Provide the [X, Y] coordinate of the cell's center where the given text is located.  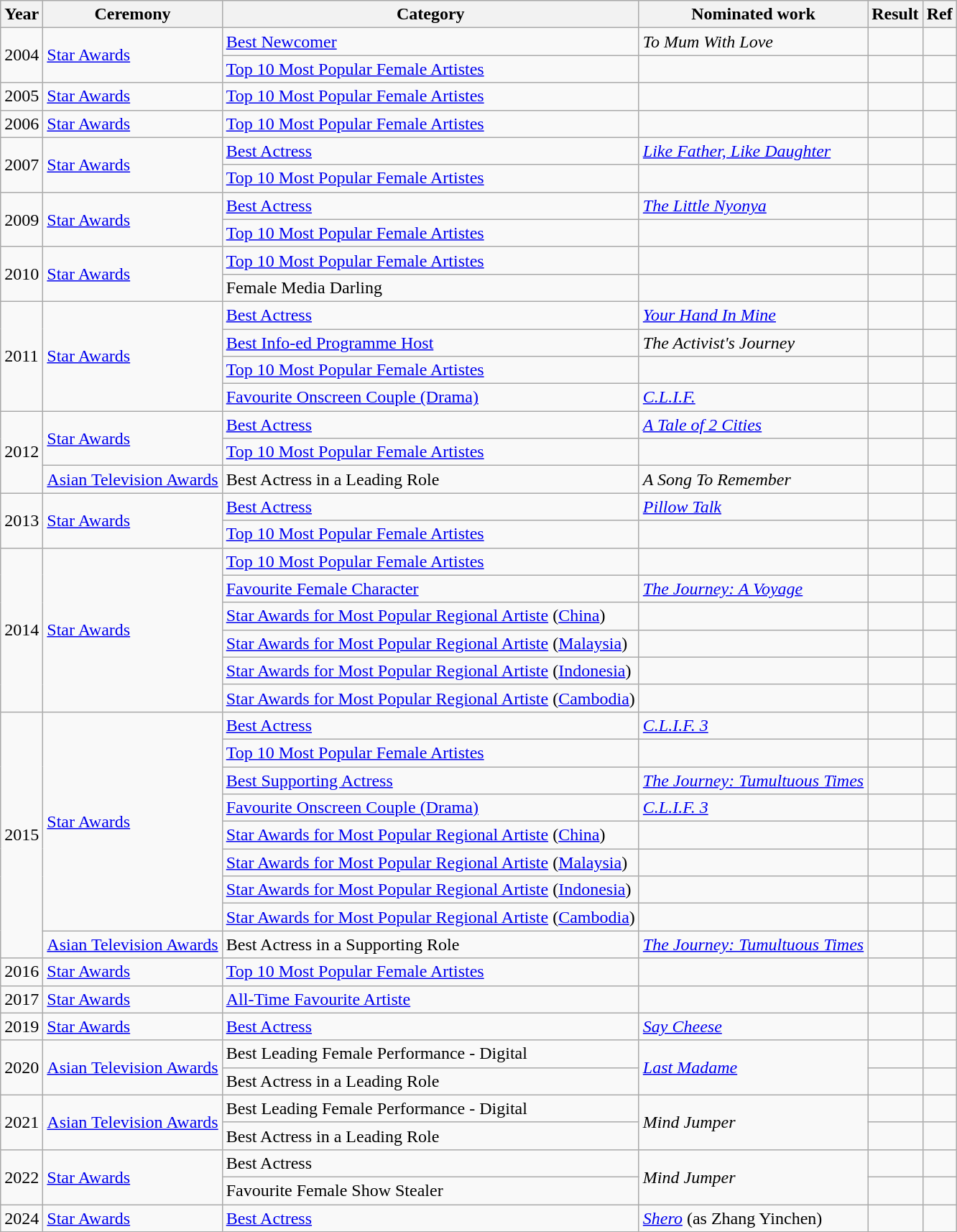
Pillow Talk [753, 507]
2016 [22, 972]
Say Cheese [753, 1026]
Ref [940, 14]
2019 [22, 1026]
2006 [22, 124]
2017 [22, 999]
Best Newcomer [430, 42]
Favourite Female Show Stealer [430, 1190]
Your Hand In Mine [753, 315]
Best Supporting Actress [430, 780]
2020 [22, 1067]
2005 [22, 96]
2015 [22, 835]
Female Media Darling [430, 288]
2009 [22, 219]
The Little Nyonya [753, 206]
Shero (as Zhang Yinchen) [753, 1218]
Last Madame [753, 1067]
2010 [22, 274]
Year [22, 14]
Result [895, 14]
2021 [22, 1122]
2011 [22, 356]
The Activist's Journey [753, 343]
Ceremony [132, 14]
2013 [22, 520]
Category [430, 14]
2012 [22, 452]
Best Info-ed Programme Host [430, 343]
2022 [22, 1177]
The Journey: A Voyage [753, 589]
2014 [22, 630]
Like Father, Like Daughter [753, 151]
2007 [22, 165]
Favourite Female Character [430, 589]
C.L.I.F. [753, 397]
2004 [22, 55]
2024 [22, 1218]
A Tale of 2 Cities [753, 425]
Best Actress in a Supporting Role [430, 944]
All-Time Favourite Artiste [430, 999]
To Mum With Love [753, 42]
Nominated work [753, 14]
A Song To Remember [753, 479]
